Identify which cell holds the provided text, then report its [X, Y] central coordinate. 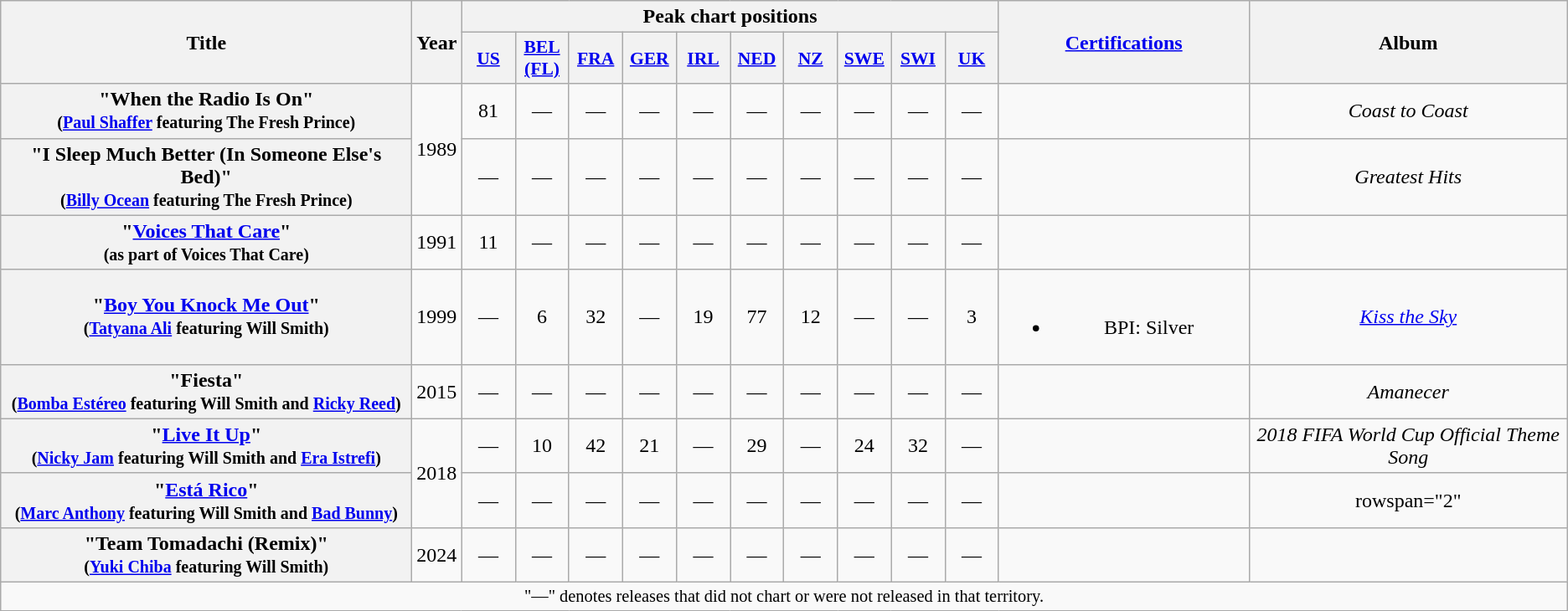
Certifications [1124, 42]
11 [488, 243]
10 [542, 445]
NED [757, 59]
24 [864, 445]
3 [972, 316]
FRA [596, 59]
"Team Tomadachi (Remix)"(Yuki Chiba featuring Will Smith) [206, 554]
Album [1408, 42]
"Live It Up"(Nicky Jam featuring Will Smith and Era Istrefi) [206, 445]
"Está Rico"(Marc Anthony featuring Will Smith and Bad Bunny) [206, 501]
rowspan="2" [1408, 501]
2024 [437, 554]
Title [206, 42]
2018 FIFA World Cup Official Theme Song [1408, 445]
"Fiesta" (Bomba Estéreo featuring Will Smith and Ricky Reed) [206, 392]
81 [488, 110]
GER [649, 59]
1999 [437, 316]
"—" denotes releases that did not chart or were not released in that territory. [784, 596]
1991 [437, 243]
2018 [437, 473]
19 [703, 316]
NZ [811, 59]
77 [757, 316]
Coast to Coast [1408, 110]
Kiss the Sky [1408, 316]
Amanecer [1408, 392]
SWE [864, 59]
"Boy You Knock Me Out"(Tatyana Ali featuring Will Smith) [206, 316]
IRL [703, 59]
42 [596, 445]
29 [757, 445]
"I Sleep Much Better (In Someone Else's Bed)"(Billy Ocean featuring The Fresh Prince) [206, 177]
"Voices That Care"(as part of Voices That Care) [206, 243]
6 [542, 316]
Greatest Hits [1408, 177]
12 [811, 316]
"When the Radio Is On"(Paul Shaffer featuring The Fresh Prince) [206, 110]
Year [437, 42]
2015 [437, 392]
21 [649, 445]
BEL(FL) [542, 59]
1989 [437, 149]
US [488, 59]
BPI: Silver [1124, 316]
UK [972, 59]
SWI [918, 59]
Peak chart positions [730, 17]
